Capture the cell that displays the provided text and extract its [X, Y] central coordinate. 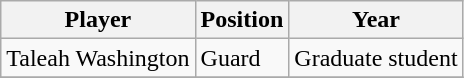
Guard [242, 58]
Position [242, 20]
Player [98, 20]
Taleah Washington [98, 58]
Year [376, 20]
Graduate student [376, 58]
